Pinpoint the cell where the given text exists, returning its (X, Y) midpoint coordinate. 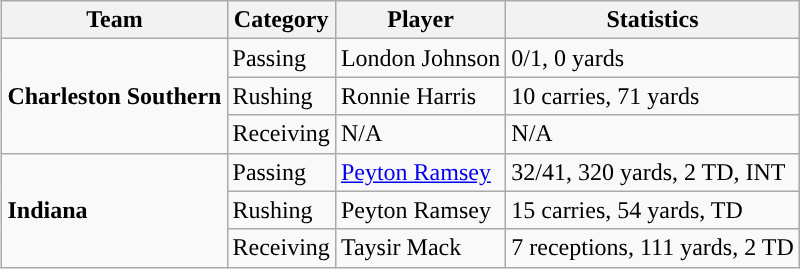
0/1, 0 yards (652, 58)
Team (114, 20)
32/41, 320 yards, 2 TD, INT (652, 172)
Charleston Southern (114, 96)
7 receptions, 111 yards, 2 TD (652, 248)
Ronnie Harris (420, 96)
London Johnson (420, 58)
10 carries, 71 yards (652, 96)
Taysir Mack (420, 248)
Indiana (114, 210)
15 carries, 54 yards, TD (652, 210)
Player (420, 20)
Category (281, 20)
Statistics (652, 20)
